Output the [x, y] coordinate of the center of the cell containing the given text.  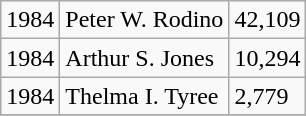
42,109 [268, 20]
10,294 [268, 58]
2,779 [268, 96]
Peter W. Rodino [144, 20]
Arthur S. Jones [144, 58]
Thelma I. Tyree [144, 96]
